Locate the cell with the specified text and output its (X, Y) center coordinate. 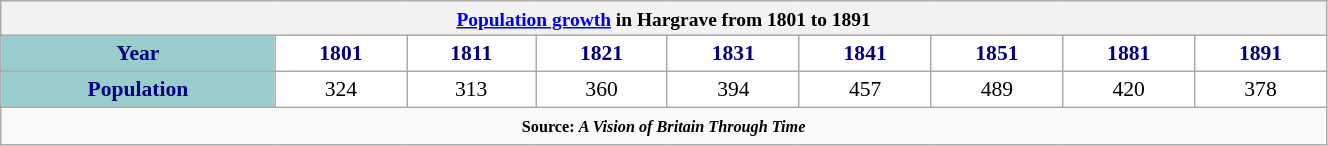
Source: A Vision of Britain Through Time (664, 126)
Population growth in Hargrave from 1801 to 1891 (664, 18)
1821 (602, 54)
1831 (733, 54)
420 (1129, 90)
1851 (997, 54)
394 (733, 90)
324 (341, 90)
378 (1261, 90)
457 (865, 90)
489 (997, 90)
1811 (472, 54)
1841 (865, 54)
Year (138, 54)
Population (138, 90)
1891 (1261, 54)
1801 (341, 54)
360 (602, 90)
1881 (1129, 54)
313 (472, 90)
